Scan for the cell matching the given text and deliver its (X, Y) coordinate at center. 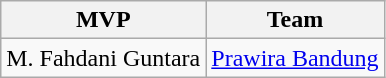
M. Fahdani Guntara (104, 58)
Team (295, 20)
Prawira Bandung (295, 58)
MVP (104, 20)
